Determine the (x, y) coordinate at the center of the cell enclosing the given text.  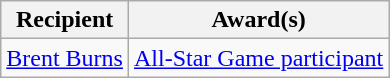
Brent Burns (65, 58)
Award(s) (258, 20)
All-Star Game participant (258, 58)
Recipient (65, 20)
